Search for the cell housing the specified text and yield its (X, Y) center coordinate. 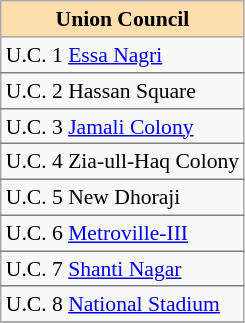
U.C. 1 Essa Nagri (122, 55)
U.C. 2 Hassan Square (122, 91)
U.C. 6 Metroville-III (122, 233)
U.C. 3 Jamali Colony (122, 126)
U.C. 4 Zia-ull-Haq Colony (122, 162)
U.C. 5 New Dhoraji (122, 197)
Union Council (122, 19)
U.C. 7 Shanti Nagar (122, 269)
U.C. 8 National Stadium (122, 304)
